Locate the cell with the specified text and output its (X, Y) center coordinate. 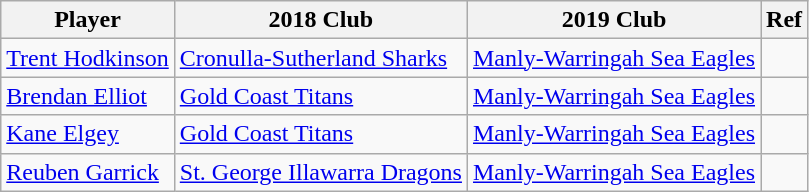
Trent Hodkinson (88, 58)
Reuben Garrick (88, 172)
St. George Illawarra Dragons (320, 172)
Ref (784, 20)
Cronulla-Sutherland Sharks (320, 58)
2018 Club (320, 20)
2019 Club (614, 20)
Kane Elgey (88, 134)
Brendan Elliot (88, 96)
Player (88, 20)
